Extract the [X, Y] coordinate from the center of the cell holding the provided text.  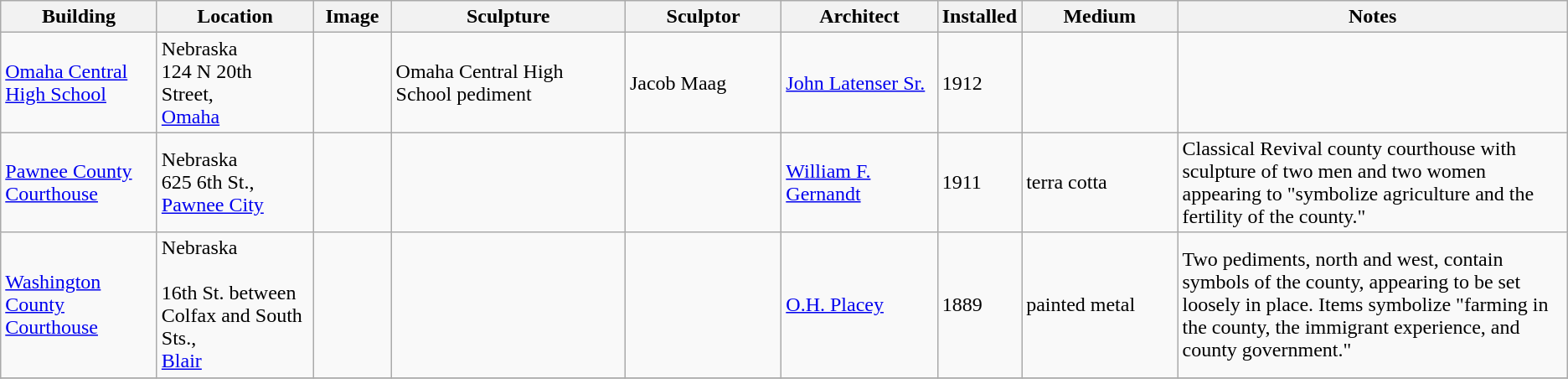
Nebraska124 N 20th Street,Omaha [235, 82]
Sculptor [703, 17]
Nebraska16th St. between Colfax and South Sts.,Blair [235, 305]
1889 [979, 305]
Jacob Maag [703, 82]
1911 [979, 183]
Image [352, 17]
Omaha Central High School [79, 82]
painted metal [1100, 305]
Medium [1100, 17]
Omaha Central High School pediment [508, 82]
Pawnee County Courthouse [79, 183]
O.H. Placey [859, 305]
John Latenser Sr. [859, 82]
Architect [859, 17]
Installed [979, 17]
Nebraska625 6th St.,Pawnee City [235, 183]
Location [235, 17]
Notes [1372, 17]
William F. Gernandt [859, 183]
Building [79, 17]
terra cotta [1100, 183]
Classical Revival county courthouse with sculpture of two men and two women appearing to "symbolize agriculture and the fertility of the county." [1372, 183]
1912 [979, 82]
Washington County Courthouse [79, 305]
Sculpture [508, 17]
